Capture the cell that displays the provided text and extract its [x, y] central coordinate. 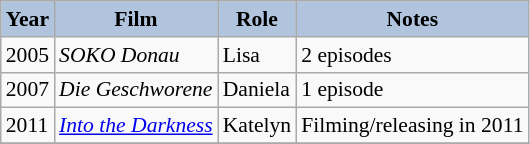
Into the Darkness [136, 126]
Lisa [257, 55]
Filming/releasing in 2011 [412, 126]
SOKO Donau [136, 55]
1 episode [412, 90]
2007 [28, 90]
Katelyn [257, 126]
Daniela [257, 90]
Notes [412, 19]
Role [257, 19]
Die Geschworene [136, 90]
Film [136, 19]
Year [28, 19]
2 episodes [412, 55]
2011 [28, 126]
2005 [28, 55]
